Determine the [X, Y] coordinate at the center of the cell enclosing the given text.  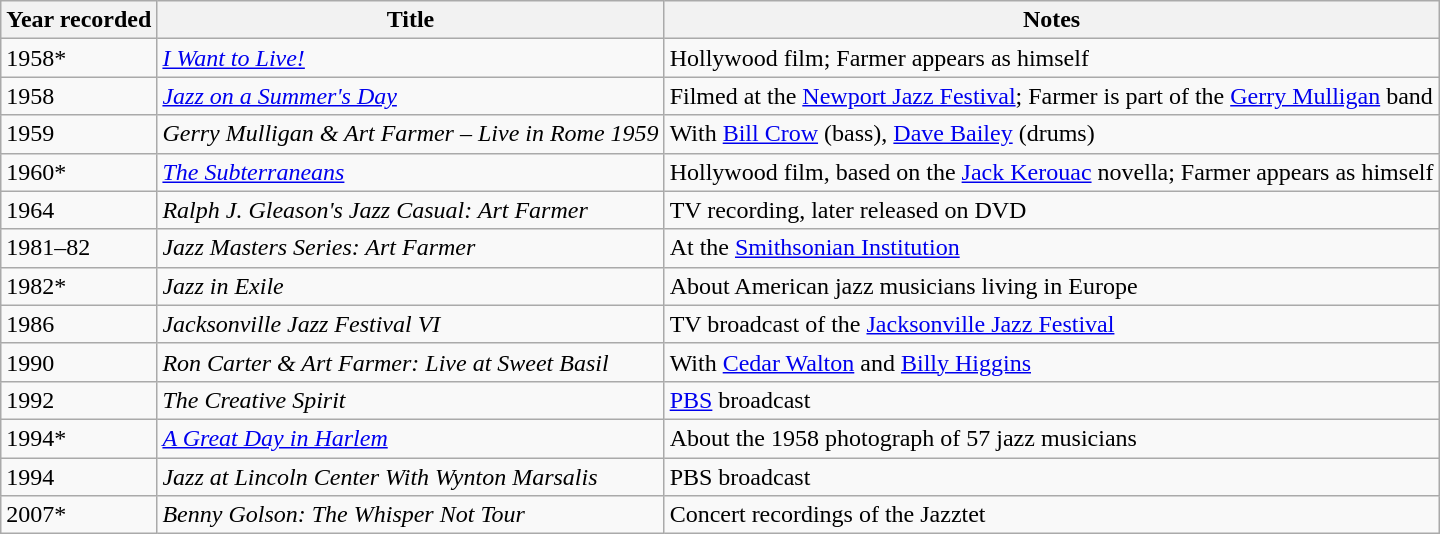
Jazz on a Summer's Day [410, 96]
The Creative Spirit [410, 400]
The Subterraneans [410, 172]
I Want to Live! [410, 58]
Year recorded [79, 20]
Ralph J. Gleason's Jazz Casual: Art Farmer [410, 210]
Hollywood film, based on the Jack Kerouac novella; Farmer appears as himself [1052, 172]
Jacksonville Jazz Festival VI [410, 324]
1958* [79, 58]
TV recording, later released on DVD [1052, 210]
Notes [1052, 20]
With Cedar Walton and Billy Higgins [1052, 362]
1964 [79, 210]
Title [410, 20]
1990 [79, 362]
With Bill Crow (bass), Dave Bailey (drums) [1052, 134]
1992 [79, 400]
Hollywood film; Farmer appears as himself [1052, 58]
1960* [79, 172]
Benny Golson: The Whisper Not Tour [410, 515]
1994 [79, 477]
About the 1958 photograph of 57 jazz musicians [1052, 438]
Concert recordings of the Jazztet [1052, 515]
Jazz at Lincoln Center With Wynton Marsalis [410, 477]
Filmed at the Newport Jazz Festival; Farmer is part of the Gerry Mulligan band [1052, 96]
1994* [79, 438]
1959 [79, 134]
Jazz Masters Series: Art Farmer [410, 248]
Gerry Mulligan & Art Farmer – Live in Rome 1959 [410, 134]
1958 [79, 96]
1986 [79, 324]
A Great Day in Harlem [410, 438]
2007* [79, 515]
At the Smithsonian Institution [1052, 248]
About American jazz musicians living in Europe [1052, 286]
Jazz in Exile [410, 286]
Ron Carter & Art Farmer: Live at Sweet Basil [410, 362]
1982* [79, 286]
1981–82 [79, 248]
TV broadcast of the Jacksonville Jazz Festival [1052, 324]
